Search for the cell housing the specified text and yield its (x, y) center coordinate. 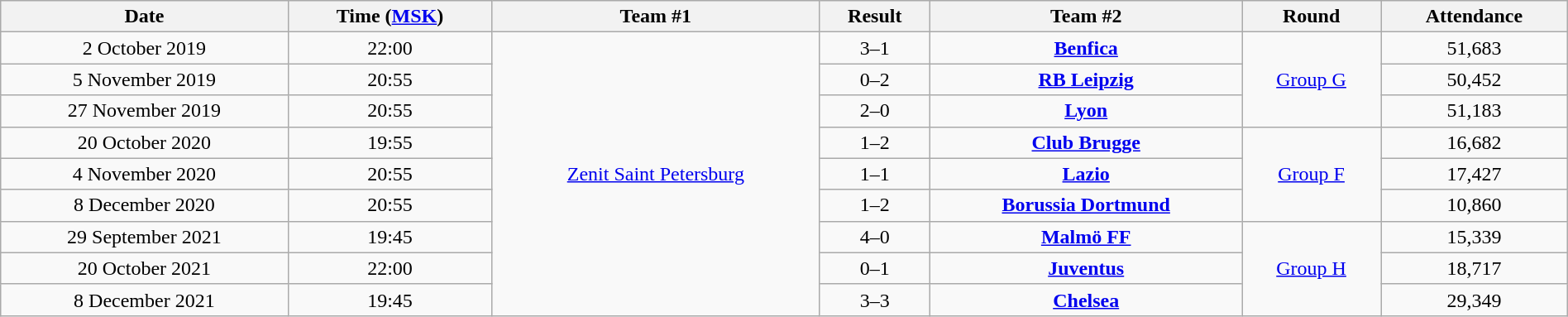
RB Leipzig (1087, 79)
15,339 (1475, 237)
20 October 2021 (144, 268)
19:55 (390, 142)
20 October 2020 (144, 142)
Attendance (1475, 17)
8 December 2020 (144, 205)
2–0 (875, 111)
51,683 (1475, 48)
27 November 2019 (144, 111)
0–1 (875, 268)
3–3 (875, 300)
50,452 (1475, 79)
Juventus (1087, 268)
2 October 2019 (144, 48)
Zenit Saint Petersburg (656, 174)
29 September 2021 (144, 237)
Result (875, 17)
8 December 2021 (144, 300)
Group G (1312, 79)
Group F (1312, 174)
Round (1312, 17)
17,427 (1475, 174)
Chelsea (1087, 300)
Lazio (1087, 174)
Time (MSK) (390, 17)
Date (144, 17)
Team #2 (1087, 17)
0–2 (875, 79)
Group H (1312, 268)
Malmö FF (1087, 237)
16,682 (1475, 142)
Lyon (1087, 111)
4–0 (875, 237)
Borussia Dortmund (1087, 205)
5 November 2019 (144, 79)
3–1 (875, 48)
10,860 (1475, 205)
Team #1 (656, 17)
29,349 (1475, 300)
4 November 2020 (144, 174)
Benfica (1087, 48)
Club Brugge (1087, 142)
1–1 (875, 174)
18,717 (1475, 268)
51,183 (1475, 111)
